Detect which cell encompasses the target text, then output its [X, Y] center coordinate. 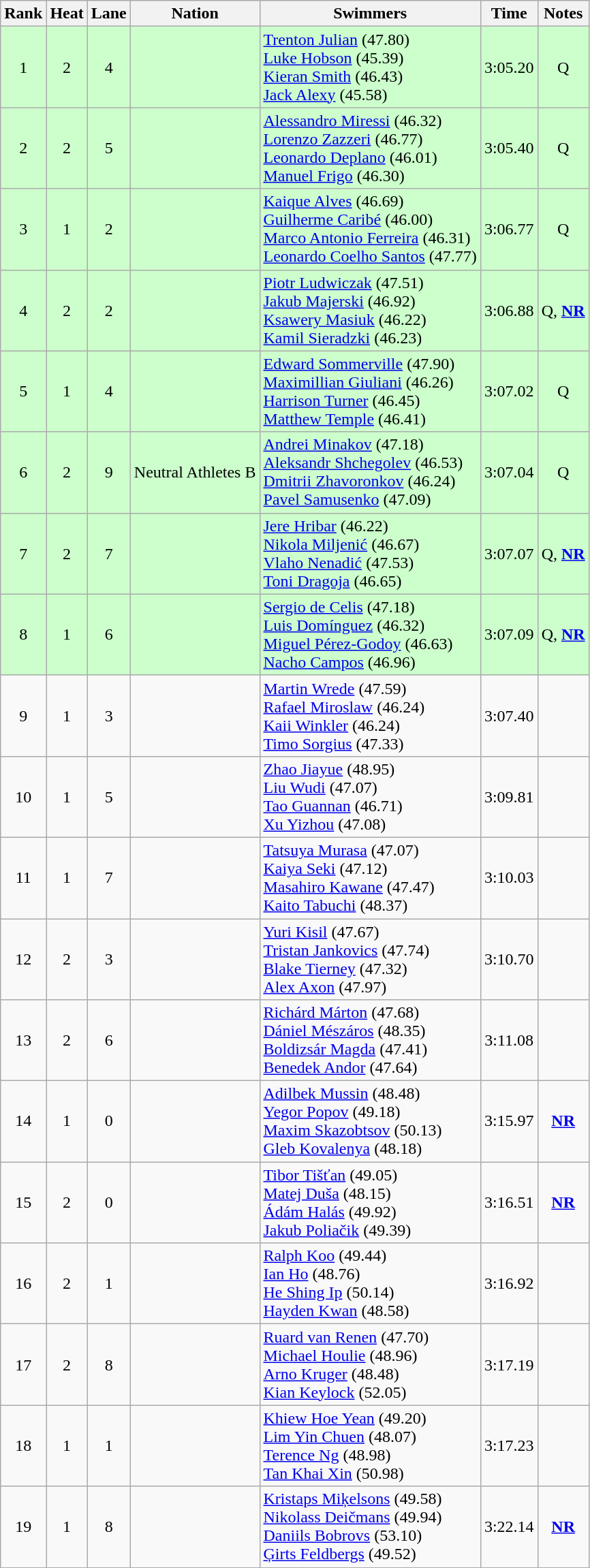
Nation [195, 14]
10 [23, 797]
Piotr Ludwiczak (47.51)Jakub Majerski (46.92)Ksawery Masiuk (46.22)Kamil Sieradzki (46.23) [370, 311]
3:05.40 [509, 148]
3:16.92 [509, 1283]
3:11.08 [509, 1041]
Neutral Athletes B [195, 473]
3:16.51 [509, 1203]
3:06.77 [509, 229]
Swimmers [370, 14]
13 [23, 1041]
Kaique Alves (46.69)Guilherme Caribé (46.00)Marco Antonio Ferreira (46.31)Leonardo Coelho Santos (47.77) [370, 229]
Tibor Tišťan (49.05)Matej Duša (48.15)Ádám Halás (49.92)Jakub Poliačik (49.39) [370, 1203]
Notes [563, 14]
Adilbek Mussin (48.48)Yegor Popov (49.18)Maxim Skazobtsov (50.13)Gleb Kovalenya (48.18) [370, 1121]
14 [23, 1121]
Ruard van Renen (47.70)Michael Houlie (48.96)Arno Kruger (48.48)Kian Keylock (52.05) [370, 1365]
3:09.81 [509, 797]
12 [23, 959]
Sergio de Celis (47.18)Luis Domínguez (46.32)Miguel Pérez-Godoy (46.63)Nacho Campos (46.96) [370, 635]
3:22.14 [509, 1527]
3:10.70 [509, 959]
Alessandro Miressi (46.32)Lorenzo Zazzeri (46.77)Leonardo Deplano (46.01)Manuel Frigo (46.30) [370, 148]
3:17.19 [509, 1365]
3:07.09 [509, 635]
17 [23, 1365]
Edward Sommerville (47.90)Maximillian Giuliani (46.26)Harrison Turner (46.45)Matthew Temple (46.41) [370, 391]
3:07.40 [509, 715]
3:06.88 [509, 311]
Kristaps Miķelsons (49.58)Nikolass Deičmans (49.94)Daniils Bobrovs (53.10)Ģirts Feldbergs (49.52) [370, 1527]
Zhao Jiayue (48.95)Liu Wudi (47.07)Tao Guannan (46.71)Xu Yizhou (47.08) [370, 797]
19 [23, 1527]
Lane [109, 14]
16 [23, 1283]
18 [23, 1445]
Rank [23, 14]
11 [23, 877]
Martin Wrede (47.59)Rafael Miroslaw (46.24)Kaii Winkler (46.24)Timo Sorgius (47.33) [370, 715]
Time [509, 14]
3:10.03 [509, 877]
Heat [67, 14]
3:05.20 [509, 67]
Ralph Koo (49.44)Ian Ho (48.76)He Shing Ip (50.14)Hayden Kwan (48.58) [370, 1283]
15 [23, 1203]
3:07.04 [509, 473]
3:07.07 [509, 553]
3:17.23 [509, 1445]
3:15.97 [509, 1121]
Jere Hribar (46.22)Nikola Miljenić (46.67)Vlaho Nenadić (47.53)Toni Dragoja (46.65) [370, 553]
Tatsuya Murasa (47.07)Kaiya Seki (47.12)Masahiro Kawane (47.47)Kaito Tabuchi (48.37) [370, 877]
Richárd Márton (47.68)Dániel Mészáros (48.35)Boldizsár Magda (47.41)Benedek Andor (47.64) [370, 1041]
Khiew Hoe Yean (49.20)Lim Yin Chuen (48.07)Terence Ng (48.98)Tan Khai Xin (50.98) [370, 1445]
Trenton Julian (47.80)Luke Hobson (45.39)Kieran Smith (46.43)Jack Alexy (45.58) [370, 67]
Yuri Kisil (47.67)Tristan Jankovics (47.74)Blake Tierney (47.32)Alex Axon (47.97) [370, 959]
3:07.02 [509, 391]
Andrei Minakov (47.18)Aleksandr Shchegolev (46.53)Dmitrii Zhavoronkov (46.24)Pavel Samusenko (47.09) [370, 473]
